Locate the cell with the specified text and output its (X, Y) center coordinate. 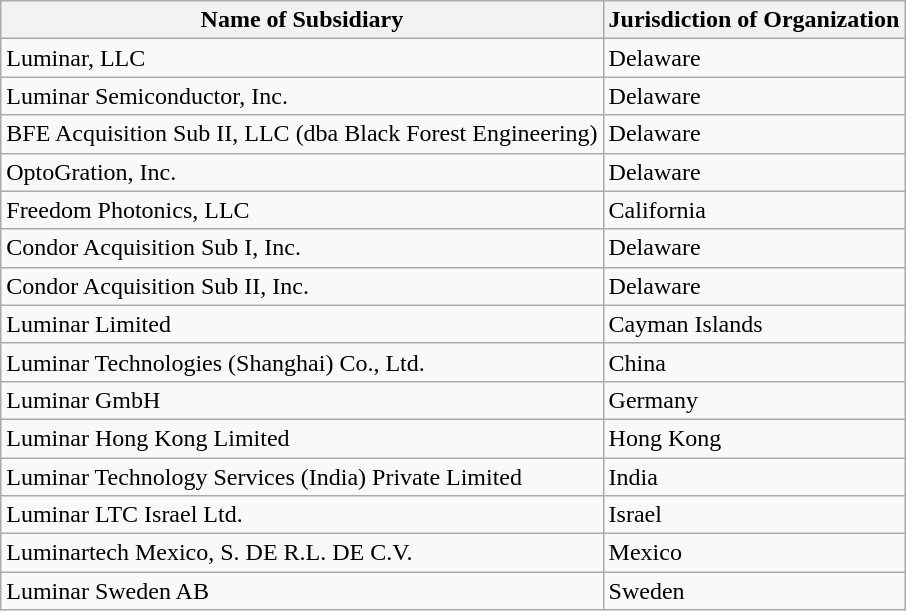
Luminar Limited (302, 324)
Israel (754, 515)
Jurisdiction of Organization (754, 20)
Luminar Technologies (Shanghai) Co., Ltd. (302, 362)
Cayman Islands (754, 324)
Luminar, LLC (302, 58)
Sweden (754, 591)
Name of Subsidiary (302, 20)
Germany (754, 400)
BFE Acquisition Sub II, LLC (dba Black Forest Engineering) (302, 134)
Luminar GmbH (302, 400)
Luminar Hong Kong Limited (302, 438)
Hong Kong (754, 438)
Condor Acquisition Sub I, Inc. (302, 248)
India (754, 477)
Luminar LTC Israel Ltd. (302, 515)
Luminar Technology Services (India) Private Limited (302, 477)
Luminar Semiconductor, Inc. (302, 96)
China (754, 362)
Luminartech Mexico, S. DE R.L. DE C.V. (302, 553)
OptoGration, Inc. (302, 172)
Luminar Sweden AB (302, 591)
Mexico (754, 553)
Freedom Photonics, LLC (302, 210)
Condor Acquisition Sub II, Inc. (302, 286)
California (754, 210)
